Extract the [x, y] coordinate from the center of the cell holding the provided text.  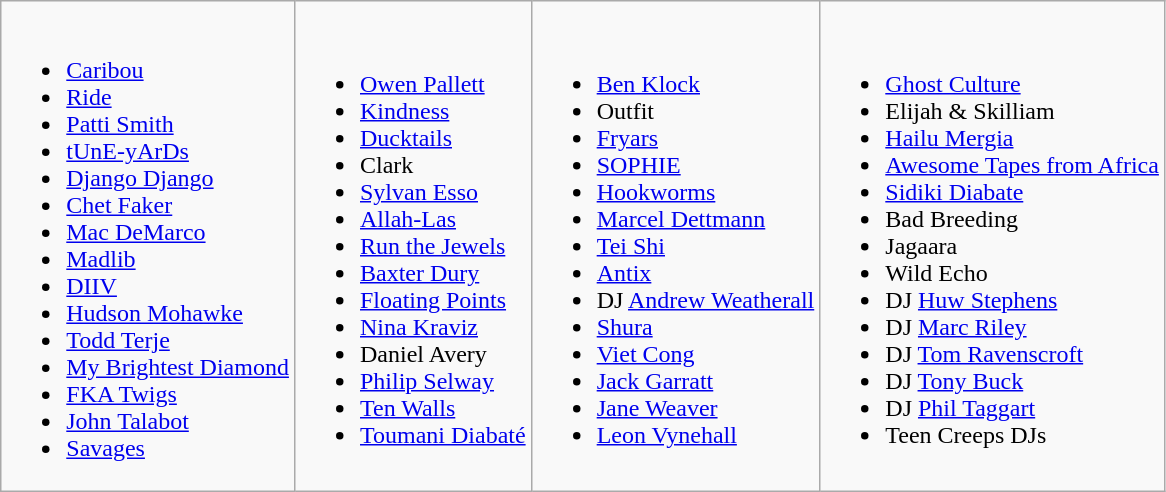
Ben KlockOutfitFryarsSOPHIEHookwormsMarcel DettmannTei ShiAntixDJ Andrew WeatherallShuraViet CongJack GarrattJane WeaverLeon Vynehall [676, 246]
CaribouRidePatti SmithtUnE-yArDsDjango DjangoChet FakerMac DeMarcoMadlibDIIVHudson MohawkeTodd TerjeMy Brightest DiamondFKA TwigsJohn TalabotSavages [148, 246]
